Extract the (X, Y) coordinate from the center of the cell holding the provided text.  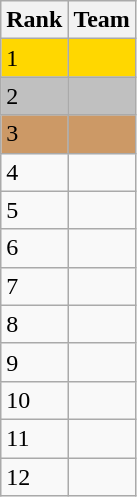
Team (102, 20)
7 (34, 286)
5 (34, 210)
6 (34, 248)
11 (34, 438)
3 (34, 134)
9 (34, 362)
8 (34, 324)
4 (34, 172)
Rank (34, 20)
2 (34, 96)
12 (34, 477)
1 (34, 58)
10 (34, 400)
